Pinpoint the cell where the given text exists, returning its [X, Y] midpoint coordinate. 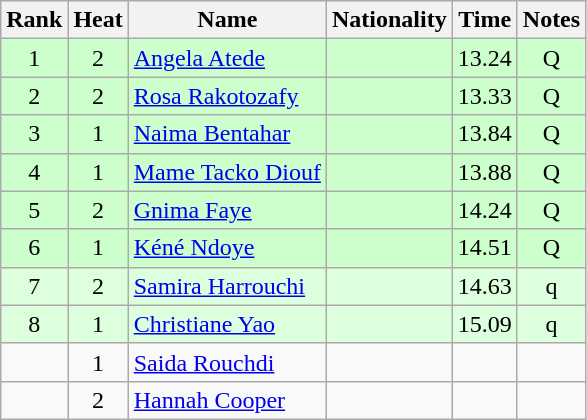
Rosa Rakotozafy [227, 96]
Heat [98, 20]
6 [34, 248]
Hannah Cooper [227, 400]
Rank [34, 20]
13.33 [484, 96]
14.24 [484, 210]
15.09 [484, 324]
4 [34, 172]
13.88 [484, 172]
14.63 [484, 286]
Samira Harrouchi [227, 286]
Kéné Ndoye [227, 248]
Angela Atede [227, 58]
13.84 [484, 134]
Naima Bentahar [227, 134]
Notes [551, 20]
Name [227, 20]
7 [34, 286]
Christiane Yao [227, 324]
Gnima Faye [227, 210]
3 [34, 134]
Nationality [389, 20]
13.24 [484, 58]
14.51 [484, 248]
8 [34, 324]
Time [484, 20]
5 [34, 210]
Saida Rouchdi [227, 362]
Mame Tacko Diouf [227, 172]
